Find where the given text appears and provide that cell's center as [x, y] coordinate. 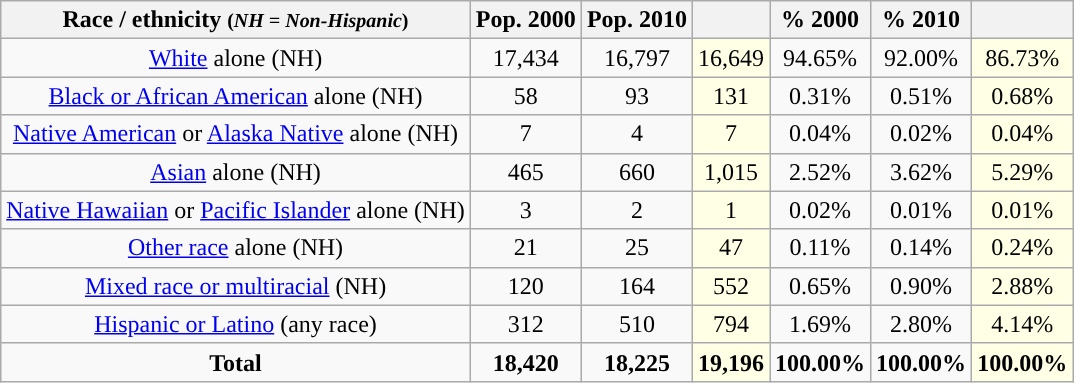
94.65% [820, 58]
4 [636, 134]
% 2000 [820, 20]
660 [636, 172]
86.73% [1022, 58]
Asian alone (NH) [236, 172]
0.14% [922, 248]
Pop. 2010 [636, 20]
Hispanic or Latino (any race) [236, 324]
0.31% [820, 96]
25 [636, 248]
5.29% [1022, 172]
% 2010 [922, 20]
0.68% [1022, 96]
164 [636, 286]
2.52% [820, 172]
465 [526, 172]
4.14% [1022, 324]
0.11% [820, 248]
131 [730, 96]
18,420 [526, 362]
3 [526, 210]
2.88% [1022, 286]
1.69% [820, 324]
16,649 [730, 58]
0.24% [1022, 248]
58 [526, 96]
Black or African American alone (NH) [236, 96]
2.80% [922, 324]
92.00% [922, 58]
1 [730, 210]
Other race alone (NH) [236, 248]
0.90% [922, 286]
510 [636, 324]
794 [730, 324]
0.65% [820, 286]
Native American or Alaska Native alone (NH) [236, 134]
19,196 [730, 362]
Total [236, 362]
120 [526, 286]
Native Hawaiian or Pacific Islander alone (NH) [236, 210]
552 [730, 286]
21 [526, 248]
White alone (NH) [236, 58]
1,015 [730, 172]
93 [636, 96]
2 [636, 210]
16,797 [636, 58]
18,225 [636, 362]
Mixed race or multiracial (NH) [236, 286]
312 [526, 324]
3.62% [922, 172]
47 [730, 248]
0.51% [922, 96]
17,434 [526, 58]
Pop. 2000 [526, 20]
Race / ethnicity (NH = Non-Hispanic) [236, 20]
